Capture the cell that displays the provided text and extract its (x, y) central coordinate. 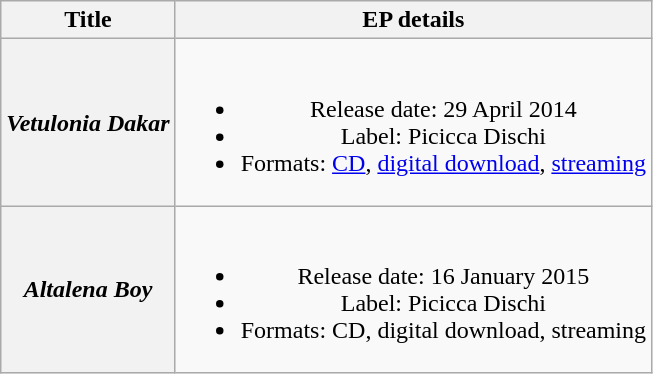
EP details (413, 20)
Altalena Boy (88, 290)
Title (88, 20)
Release date: 29 April 2014Label: Picicca DischiFormats: CD, digital download, streaming (413, 122)
Vetulonia Dakar (88, 122)
Release date: 16 January 2015Label: Picicca DischiFormats: CD, digital download, streaming (413, 290)
